From the cell containing the given text, extract its center point as [x, y] coordinate. 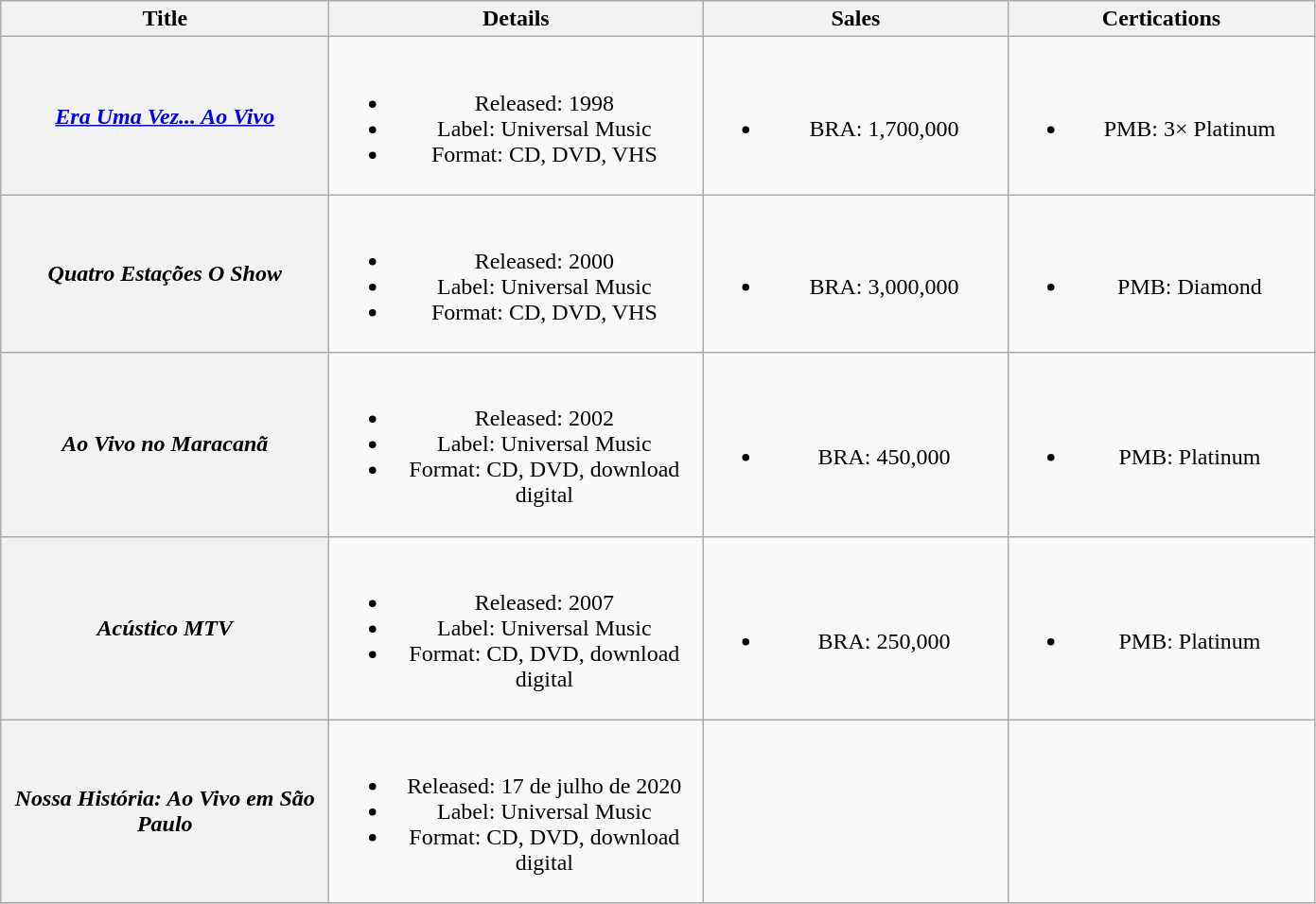
Details [517, 19]
Released: 2000Label: Universal MusicFormat: CD, DVD, VHS [517, 274]
Nossa História: Ao Vivo em São Paulo [165, 811]
Ao Vivo no Maracanã [165, 444]
Certications [1162, 19]
Released: 2007Label: Universal MusicFormat: CD, DVD, download digital [517, 628]
PMB: 3× Platinum [1162, 115]
Quatro Estações O Show [165, 274]
BRA: 450,000 [855, 444]
Acústico MTV [165, 628]
Released: 2002Label: Universal MusicFormat: CD, DVD, download digital [517, 444]
Released: 17 de julho de 2020Label: Universal MusicFormat: CD, DVD, download digital [517, 811]
PMB: Diamond [1162, 274]
Sales [855, 19]
Released: 1998Label: Universal MusicFormat: CD, DVD, VHS [517, 115]
Era Uma Vez... Ao Vivo [165, 115]
BRA: 250,000 [855, 628]
BRA: 1,700,000 [855, 115]
Title [165, 19]
BRA: 3,000,000 [855, 274]
